Capture the cell that displays the provided text and extract its [X, Y] central coordinate. 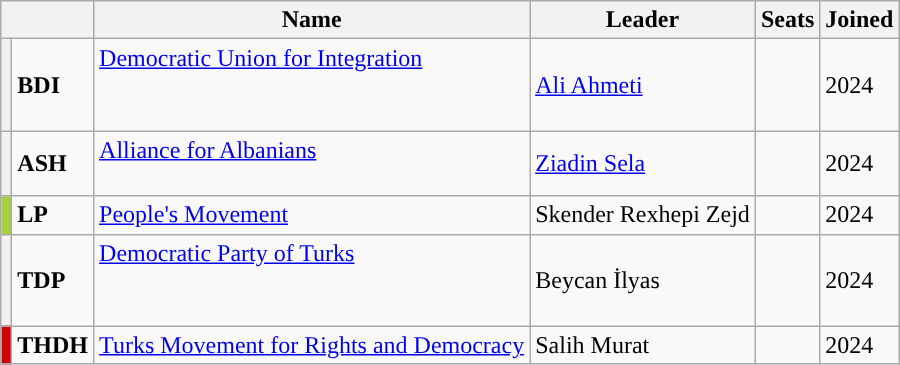
BDI [53, 85]
ASH [53, 164]
Joined [860, 20]
Democratic Party of Turks [312, 280]
TDP [53, 280]
Skender Rexhepi Zejd [643, 215]
Salih Murat [643, 345]
Democratic Union for Integration [312, 85]
Ziadin Sela [643, 164]
People's Movement [312, 215]
Beycan İlyas [643, 280]
Ali Ahmeti [643, 85]
Seats [787, 20]
Turks Movement for Rights and Democracy [312, 345]
LP [53, 215]
Leader [643, 20]
THDH [53, 345]
Name [312, 20]
Alliance for Albanians [312, 164]
